Determine the (X, Y) coordinate at the center of the cell enclosing the given text.  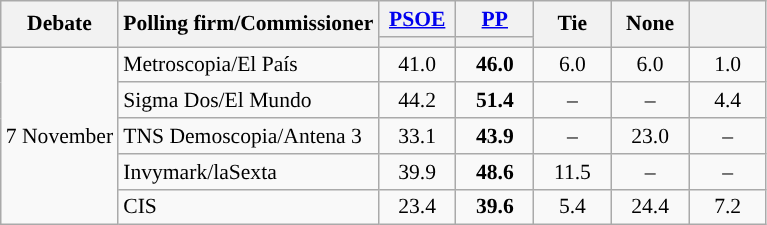
23.4 (417, 207)
Polling firm/Commissioner (248, 24)
11.5 (573, 172)
Metroscopia/El País (248, 65)
7 November (60, 136)
4.4 (728, 101)
46.0 (495, 65)
1.0 (728, 65)
Sigma Dos/El Mundo (248, 101)
44.2 (417, 101)
43.9 (495, 136)
Invymark/laSexta (248, 172)
23.0 (650, 136)
39.9 (417, 172)
33.1 (417, 136)
CIS (248, 207)
TNS Demoscopia/Antena 3 (248, 136)
7.2 (728, 207)
41.0 (417, 65)
5.4 (573, 207)
48.6 (495, 172)
PSOE (417, 19)
24.4 (650, 207)
39.6 (495, 207)
51.4 (495, 101)
Debate (60, 24)
None (650, 24)
Tie (573, 24)
PP (495, 19)
